Capture the cell that displays the provided text and extract its (x, y) central coordinate. 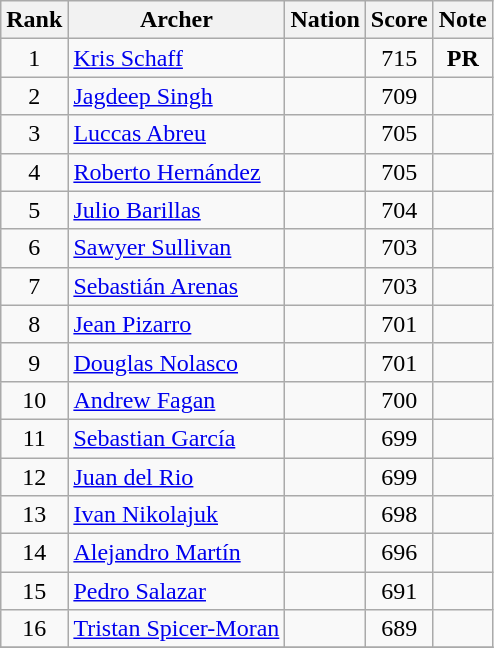
691 (399, 591)
11 (34, 438)
Roberto Hernández (176, 172)
7 (34, 286)
Juan del Rio (176, 477)
2 (34, 96)
Jagdeep Singh (176, 96)
696 (399, 553)
Julio Barillas (176, 210)
709 (399, 96)
Tristan Spicer-Moran (176, 629)
4 (34, 172)
700 (399, 400)
Andrew Fagan (176, 400)
PR (462, 58)
5 (34, 210)
6 (34, 248)
8 (34, 324)
15 (34, 591)
Pedro Salazar (176, 591)
Sebastián Arenas (176, 286)
Note (462, 20)
689 (399, 629)
Ivan Nikolajuk (176, 515)
Archer (176, 20)
14 (34, 553)
16 (34, 629)
Jean Pizarro (176, 324)
Douglas Nolasco (176, 362)
12 (34, 477)
13 (34, 515)
Sawyer Sullivan (176, 248)
698 (399, 515)
Alejandro Martín (176, 553)
Score (399, 20)
704 (399, 210)
Kris Schaff (176, 58)
10 (34, 400)
1 (34, 58)
Nation (325, 20)
Sebastian García (176, 438)
Luccas Abreu (176, 134)
Rank (34, 20)
3 (34, 134)
9 (34, 362)
715 (399, 58)
